Locate the cell with the specified text and output its (x, y) center coordinate. 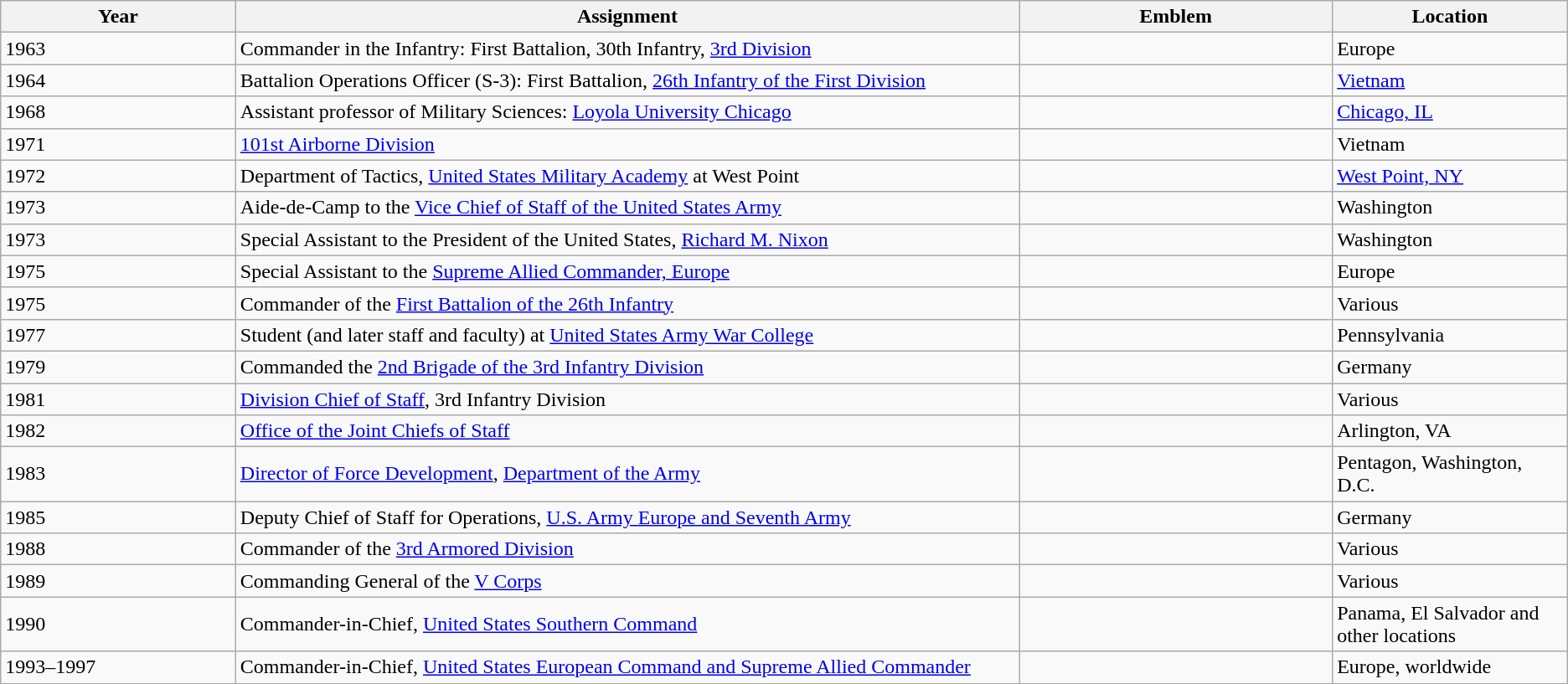
Chicago, IL (1451, 112)
Pennsylvania (1451, 335)
Commander in the Infantry: First Battalion, 30th Infantry, 3rd Division (627, 49)
1981 (119, 399)
Europe, worldwide (1451, 667)
Year (119, 17)
1990 (119, 625)
Office of the Joint Chiefs of Staff (627, 431)
Location (1451, 17)
Battalion Operations Officer (S-3): First Battalion, 26th Infantry of the First Division (627, 80)
Special Assistant to the President of the United States, Richard M. Nixon (627, 239)
Department of Tactics, United States Military Academy at West Point (627, 176)
1971 (119, 144)
Emblem (1176, 17)
Pentagon, Washington, D.C. (1451, 474)
1993–1997 (119, 667)
Division Chief of Staff, 3rd Infantry Division (627, 399)
1979 (119, 367)
1963 (119, 49)
Student (and later staff and faculty) at United States Army War College (627, 335)
Commander-in-Chief, United States European Command and Supreme Allied Commander (627, 667)
Aide-de-Camp to the Vice Chief of Staff of the United States Army (627, 208)
1972 (119, 176)
Panama, El Salvador and other locations (1451, 625)
1977 (119, 335)
Commanded the 2nd Brigade of the 3rd Infantry Division (627, 367)
101st Airborne Division (627, 144)
Commander-in-Chief, United States Southern Command (627, 625)
Assignment (627, 17)
1983 (119, 474)
West Point, NY (1451, 176)
Director of Force Development, Department of the Army (627, 474)
1968 (119, 112)
1982 (119, 431)
Commander of the 3rd Armored Division (627, 549)
Deputy Chief of Staff for Operations, U.S. Army Europe and Seventh Army (627, 517)
1989 (119, 581)
Arlington, VA (1451, 431)
Special Assistant to the Supreme Allied Commander, Europe (627, 271)
Assistant professor of Military Sciences: Loyola University Chicago (627, 112)
1988 (119, 549)
1964 (119, 80)
1985 (119, 517)
Commander of the First Battalion of the 26th Infantry (627, 303)
Commanding General of the V Corps (627, 581)
